Output the [X, Y] coordinate of the center of the cell containing the given text.  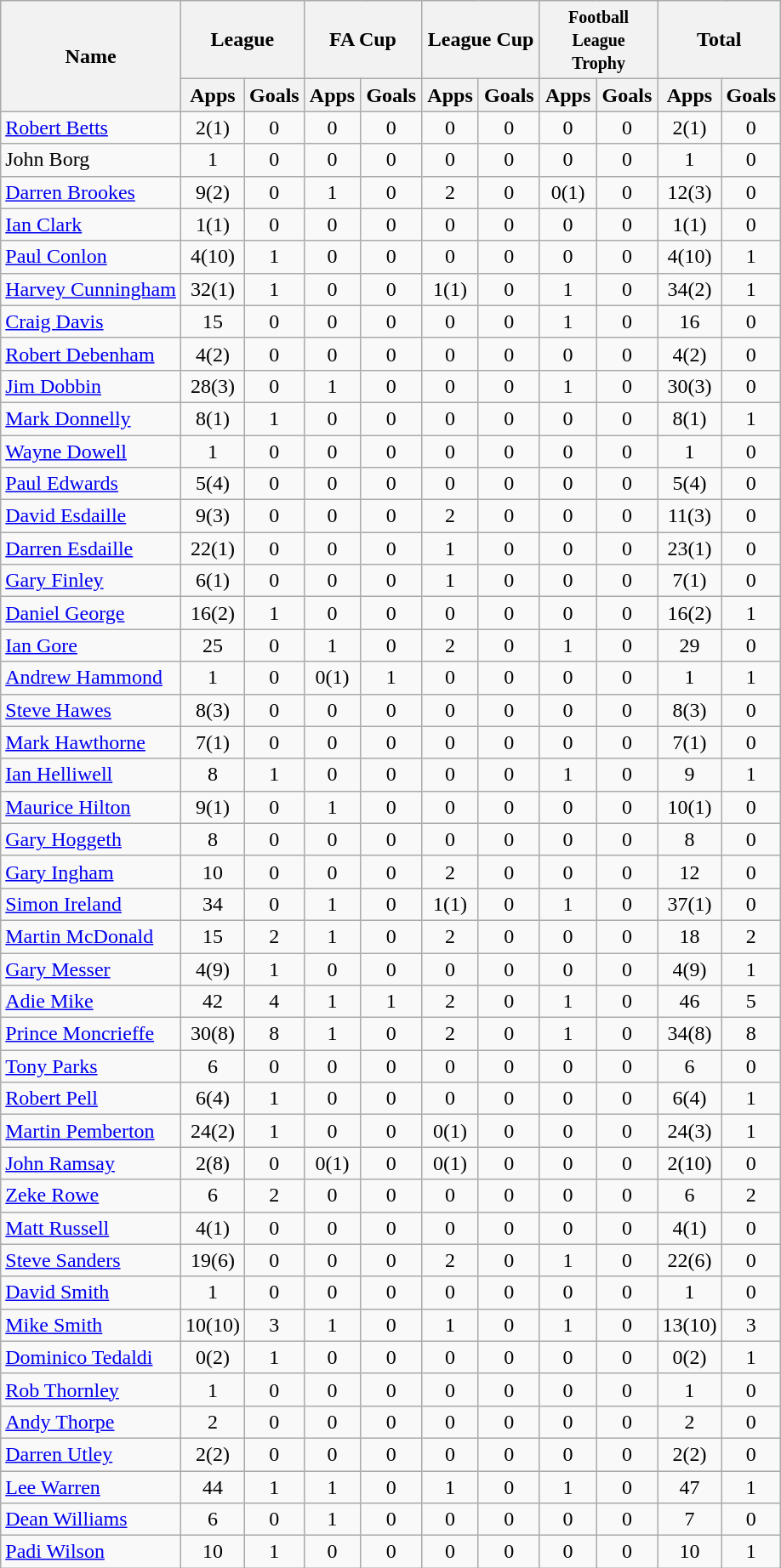
22(6) [689, 1260]
Craig Davis [91, 321]
League Cup [482, 40]
18 [689, 936]
Mike Smith [91, 1325]
30(8) [213, 1034]
13(10) [689, 1325]
30(3) [689, 386]
34(8) [689, 1034]
David Smith [91, 1292]
Lee Warren [91, 1487]
Gary Finley [91, 581]
42 [213, 1002]
25 [213, 645]
Dean Williams [91, 1520]
Maurice Hilton [91, 807]
John Borg [91, 160]
FA Cup [362, 40]
Name [91, 56]
Darren Esdaille [91, 548]
John Ramsay [91, 1163]
9(2) [213, 192]
Martin McDonald [91, 936]
10(1) [689, 807]
League [242, 40]
12(3) [689, 192]
Tony Parks [91, 1066]
Dominico Tedaldi [91, 1357]
23(1) [689, 548]
9 [689, 775]
46 [689, 1002]
Darren Utley [91, 1454]
Robert Betts [91, 128]
Jim Dobbin [91, 386]
Prince Moncrieffe [91, 1034]
7 [689, 1520]
Wayne Dowell [91, 452]
Robert Debenham [91, 354]
Simon Ireland [91, 904]
Gary Ingham [91, 872]
34(2) [689, 289]
2(10) [689, 1163]
Steve Hawes [91, 710]
10(10) [213, 1325]
Andy Thorpe [91, 1422]
Harvey Cunningham [91, 289]
29 [689, 645]
28(3) [213, 386]
Paul Conlon [91, 257]
Gary Messer [91, 969]
Robert Pell [91, 1099]
19(6) [213, 1260]
Football League Trophy [599, 40]
44 [213, 1487]
37(1) [689, 904]
24(2) [213, 1131]
Adie Mike [91, 1002]
24(3) [689, 1131]
Gary Hoggeth [91, 839]
Rob Thornley [91, 1389]
Mark Donnelly [91, 418]
32(1) [213, 289]
Ian Clark [91, 224]
34 [213, 904]
11(3) [689, 516]
Darren Brookes [91, 192]
9(1) [213, 807]
22(1) [213, 548]
Matt Russell [91, 1228]
Steve Sanders [91, 1260]
2(8) [213, 1163]
12 [689, 872]
Andrew Hammond [91, 678]
Ian Gore [91, 645]
6(1) [213, 581]
Padi Wilson [91, 1552]
5 [751, 1002]
Zeke Rowe [91, 1196]
16 [689, 321]
David Esdaille [91, 516]
Mark Hawthorne [91, 742]
9(3) [213, 516]
47 [689, 1487]
Paul Edwards [91, 484]
Martin Pemberton [91, 1131]
Daniel George [91, 613]
Total [720, 40]
4 [274, 1002]
Ian Helliwell [91, 775]
